Find where the given text appears and provide that cell's center as [X, Y] coordinate. 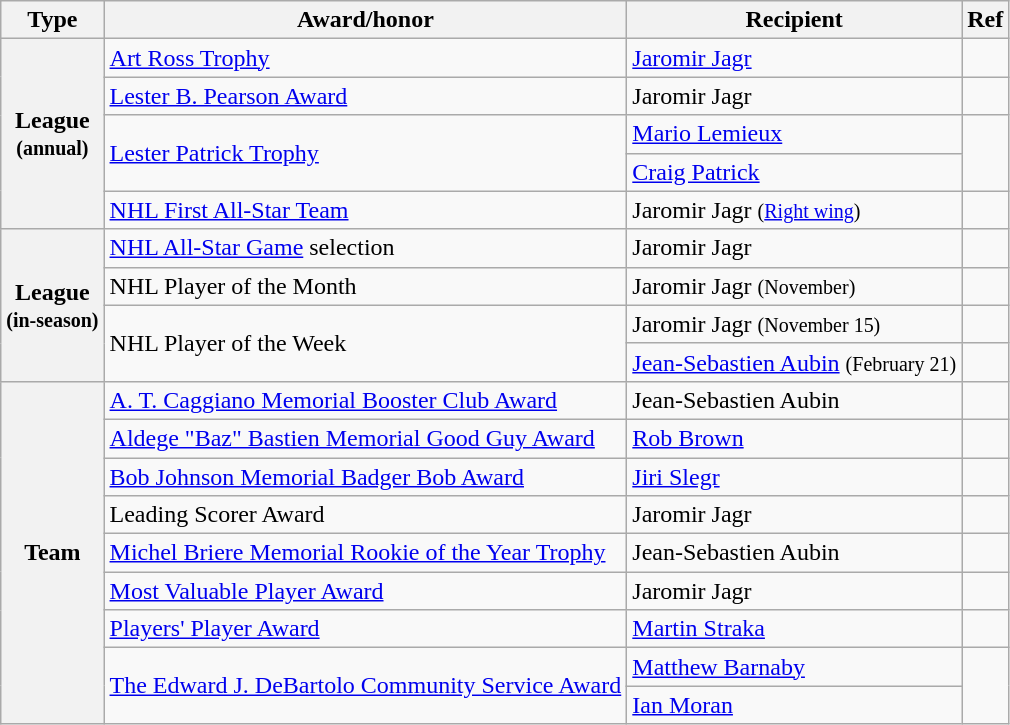
Ian Moran [794, 705]
Players' Player Award [366, 629]
Jean-Sebastien Aubin (February 21) [794, 362]
Michel Briere Memorial Rookie of the Year Trophy [366, 553]
Ref [986, 20]
Jaromir Jagr (November) [794, 286]
League(in-season) [52, 305]
Bob Johnson Memorial Badger Bob Award [366, 477]
Art Ross Trophy [366, 58]
Craig Patrick [794, 172]
NHL All-Star Game selection [366, 248]
Most Valuable Player Award [366, 591]
Leading Scorer Award [366, 515]
Jiri Slegr [794, 477]
Mario Lemieux [794, 134]
NHL Player of the Month [366, 286]
Type [52, 20]
Jaromir Jagr (November 15) [794, 324]
A. T. Caggiano Memorial Booster Club Award [366, 400]
NHL First All-Star Team [366, 210]
Matthew Barnaby [794, 667]
The Edward J. DeBartolo Community Service Award [366, 686]
Lester Patrick Trophy [366, 153]
Team [52, 552]
Award/honor [366, 20]
League(annual) [52, 134]
Aldege "Baz" Bastien Memorial Good Guy Award [366, 438]
Rob Brown [794, 438]
NHL Player of the Week [366, 343]
Lester B. Pearson Award [366, 96]
Martin Straka [794, 629]
Recipient [794, 20]
Jaromir Jagr (Right wing) [794, 210]
